Locate the cell with the specified text and output its (x, y) center coordinate. 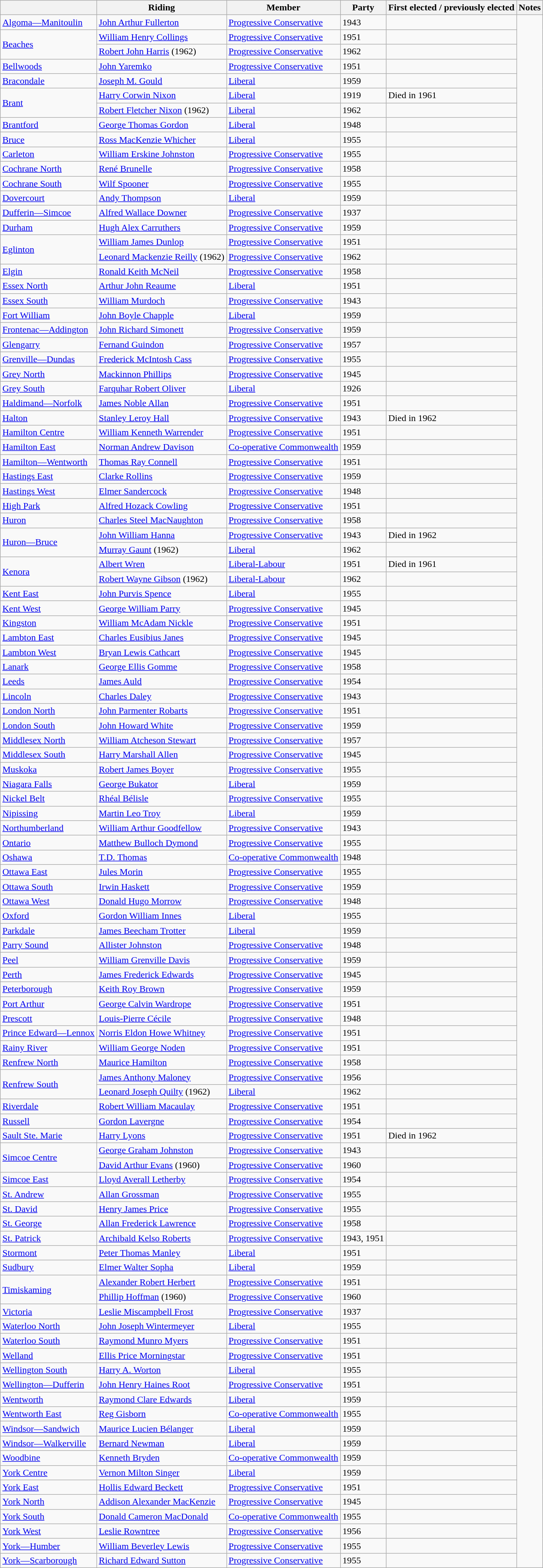
Prince Edward—Lennox (49, 1033)
Allan Grossman (162, 1194)
Wilf Spooner (162, 184)
Peel (49, 960)
Lambton West (49, 652)
George Bukator (162, 784)
Harry A. Worton (162, 1370)
Middlesex North (49, 740)
Charles Steel MacNaughton (162, 520)
Timiskaming (49, 1289)
Perth (49, 975)
Russell (49, 1121)
Bruce (49, 139)
Maurice Hamilton (162, 1062)
T.D. Thomas (162, 857)
George Calvin Wardrope (162, 1004)
York East (49, 1487)
Jules Morin (162, 872)
Andy Thompson (162, 198)
Charles Eusibius Janes (162, 637)
Stanley Leroy Hall (162, 418)
Hollis Edward Beckett (162, 1487)
William Atcheson Stewart (162, 740)
Durham (49, 227)
York West (49, 1531)
St. Patrick (49, 1238)
Oshawa (49, 857)
Brant (49, 103)
Hastings West (49, 491)
York South (49, 1516)
Ontario (49, 843)
Oxford (49, 916)
Renfrew South (49, 1084)
Parry Sound (49, 945)
Norman Andrew Davison (162, 447)
Kingston (49, 623)
Notes (530, 8)
Norris Eldon Howe Whitney (162, 1033)
John Richard Simonett (162, 330)
First elected / previously elected (451, 8)
Bernard Newman (162, 1443)
Hugh Alex Carruthers (162, 227)
Woodbine (49, 1458)
Albert Wren (162, 564)
Raymond Munro Myers (162, 1341)
Martin Leo Troy (162, 813)
Murray Gaunt (1962) (162, 550)
Donald Hugo Morrow (162, 901)
Ellis Price Morningstar (162, 1355)
Carleton (49, 154)
William Murdoch (162, 301)
Halton (49, 418)
Welland (49, 1355)
Middlesex South (49, 755)
Harry Corwin Nixon (162, 95)
William Erskine Johnston (162, 154)
Hamilton Centre (49, 433)
Richard Edward Sutton (162, 1560)
Glengarry (49, 344)
James Beecham Trotter (162, 931)
Algoma—Manitoulin (49, 22)
Kenora (49, 572)
William George Noden (162, 1048)
Clarke Rollins (162, 476)
Kent East (49, 593)
William Henry Collings (162, 37)
Grenville—Dundas (49, 359)
Matthew Bulloch Dymond (162, 843)
Niagara Falls (49, 784)
Member (283, 8)
Elmer Sandercock (162, 491)
Allister Johnston (162, 945)
Port Arthur (49, 1004)
Rhéal Bélisle (162, 799)
Reg Gisborn (162, 1414)
John Yaremko (162, 66)
John Howard White (162, 725)
Mackinnon Phillips (162, 374)
Grey North (49, 374)
George Thomas Gordon (162, 125)
David Arthur Evans (1960) (162, 1165)
Party (364, 8)
William Grenville Davis (162, 960)
London North (49, 711)
Kent West (49, 608)
Harry Marshall Allen (162, 755)
Lambton East (49, 637)
Ottawa West (49, 901)
Gordon Lavergne (162, 1121)
Waterloo North (49, 1326)
Prescott (49, 1018)
Essex South (49, 301)
Fort William (49, 315)
Henry James Price (162, 1209)
Allan Frederick Lawrence (162, 1224)
George Graham Johnston (162, 1150)
John Joseph Wintermeyer (162, 1326)
Wellington South (49, 1370)
Riverdale (49, 1106)
Ronald Keith McNeil (162, 271)
Simcoe East (49, 1180)
Dovercourt (49, 198)
Brantford (49, 125)
Robert William Macaulay (162, 1106)
Robert Wayne Gibson (1962) (162, 579)
Stormont (49, 1253)
Peterborough (49, 989)
St. Andrew (49, 1194)
Elgin (49, 271)
John Parmenter Robarts (162, 711)
Addison Alexander MacKenzie (162, 1502)
Lincoln (49, 696)
Kenneth Bryden (162, 1458)
Donald Cameron MacDonald (162, 1516)
Huron (49, 520)
Ross MacKenzie Whicher (162, 139)
Peter Thomas Manley (162, 1253)
High Park (49, 506)
Leslie Rowntree (162, 1531)
Huron—Bruce (49, 542)
Frederick McIntosh Cass (162, 359)
York—Humber (49, 1546)
William Beverley Lewis (162, 1546)
Hastings East (49, 476)
Rainy River (49, 1048)
Cochrane South (49, 184)
John Boyle Chapple (162, 315)
Bellwoods (49, 66)
Wentworth (49, 1399)
Alfred Wallace Downer (162, 213)
James Frederick Edwards (162, 975)
Bryan Lewis Cathcart (162, 652)
1926 (364, 388)
Leonard Joseph Quilty (1962) (162, 1092)
Simcoe Centre (49, 1158)
Maurice Lucien Bélanger (162, 1429)
Beaches (49, 44)
Lanark (49, 667)
Bracondale (49, 81)
Eglinton (49, 249)
Harry Lyons (162, 1136)
Leonard Mackenzie Reilly (1962) (162, 257)
Leeds (49, 682)
1943, 1951 (364, 1238)
William James Dunlop (162, 242)
Irwin Haskett (162, 886)
Alfred Hozack Cowling (162, 506)
York Centre (49, 1473)
Keith Roy Brown (162, 989)
Waterloo South (49, 1341)
Nipissing (49, 813)
Northumberland (49, 828)
Sudbury (49, 1267)
Gordon William Innes (162, 916)
George William Parry (162, 608)
Frontenac—Addington (49, 330)
James Auld (162, 682)
William McAdam Nickle (162, 623)
Victoria (49, 1311)
Robert Fletcher Nixon (1962) (162, 110)
Raymond Clare Edwards (162, 1399)
Ottawa East (49, 872)
Archibald Kelso Roberts (162, 1238)
William Arthur Goodfellow (162, 828)
Joseph M. Gould (162, 81)
John Arthur Fullerton (162, 22)
Lloyd Averall Letherby (162, 1180)
Wentworth East (49, 1414)
Fernand Guindon (162, 344)
Riding (162, 8)
John Purvis Spence (162, 593)
Thomas Ray Connell (162, 462)
Phillip Hoffman (1960) (162, 1297)
Ottawa South (49, 886)
Leslie Miscampbell Frost (162, 1311)
London South (49, 725)
Muskoka (49, 769)
John William Hanna (162, 535)
Hamilton East (49, 447)
Wellington—Dufferin (49, 1385)
York—Scarborough (49, 1560)
Arthur John Reaume (162, 286)
Essex North (49, 286)
René Brunelle (162, 169)
Robert James Boyer (162, 769)
Sault Ste. Marie (49, 1136)
Haldimand—Norfolk (49, 403)
Vernon Milton Singer (162, 1473)
Robert John Harris (1962) (162, 52)
Hamilton—Wentworth (49, 462)
1919 (364, 95)
Louis-Pierre Cécile (162, 1018)
Nickel Belt (49, 799)
James Noble Allan (162, 403)
Grey South (49, 388)
Alexander Robert Herbert (162, 1282)
Elmer Walter Sopha (162, 1267)
James Anthony Maloney (162, 1077)
Windsor—Walkerville (49, 1443)
Farquhar Robert Oliver (162, 388)
Charles Daley (162, 696)
Windsor—Sandwich (49, 1429)
John Henry Haines Root (162, 1385)
Dufferin—Simcoe (49, 213)
Parkdale (49, 931)
York North (49, 1502)
Renfrew North (49, 1062)
St. David (49, 1209)
St. George (49, 1224)
William Kenneth Warrender (162, 433)
Cochrane North (49, 169)
George Ellis Gomme (162, 667)
